Identify which cell holds the provided text, then report its (x, y) central coordinate. 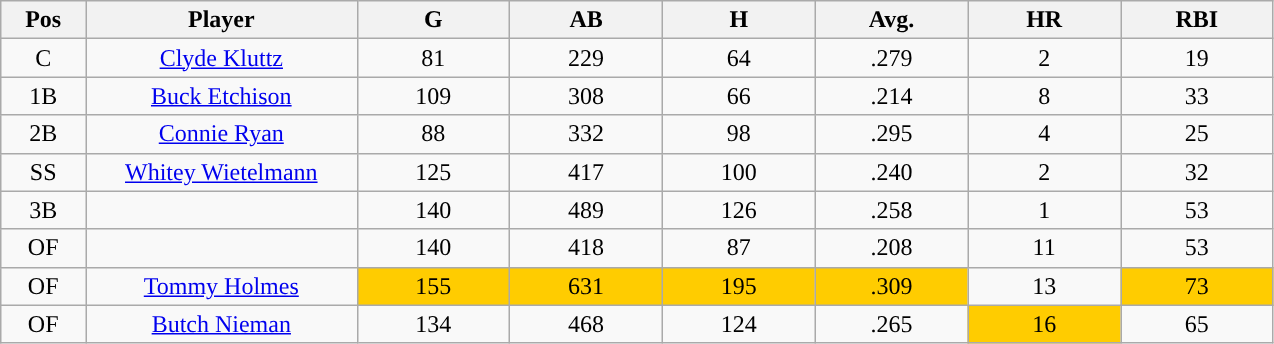
Butch Nieman (222, 324)
SS (44, 172)
4 (1044, 134)
468 (586, 324)
Buck Etchison (222, 96)
126 (738, 210)
65 (1196, 324)
1 (1044, 210)
HR (1044, 20)
100 (738, 172)
.279 (892, 58)
33 (1196, 96)
.295 (892, 134)
66 (738, 96)
88 (434, 134)
13 (1044, 286)
C (44, 58)
418 (586, 248)
Tommy Holmes (222, 286)
417 (586, 172)
H (738, 20)
.309 (892, 286)
98 (738, 134)
2B (44, 134)
87 (738, 248)
3B (44, 210)
25 (1196, 134)
Clyde Kluttz (222, 58)
8 (1044, 96)
Avg. (892, 20)
489 (586, 210)
308 (586, 96)
64 (738, 58)
11 (1044, 248)
G (434, 20)
RBI (1196, 20)
134 (434, 324)
32 (1196, 172)
155 (434, 286)
Connie Ryan (222, 134)
81 (434, 58)
16 (1044, 324)
AB (586, 20)
73 (1196, 286)
.265 (892, 324)
109 (434, 96)
195 (738, 286)
Player (222, 20)
Pos (44, 20)
Whitey Wietelmann (222, 172)
.258 (892, 210)
332 (586, 134)
.214 (892, 96)
631 (586, 286)
1B (44, 96)
125 (434, 172)
229 (586, 58)
.208 (892, 248)
.240 (892, 172)
124 (738, 324)
19 (1196, 58)
